Search for the cell housing the specified text and yield its [x, y] center coordinate. 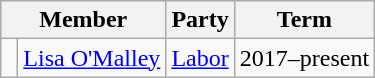
Member [84, 20]
Lisa O'Malley [92, 58]
Term [304, 20]
Party [200, 20]
Labor [200, 58]
2017–present [304, 58]
